From the cell containing the given text, extract its center point as (X, Y) coordinate. 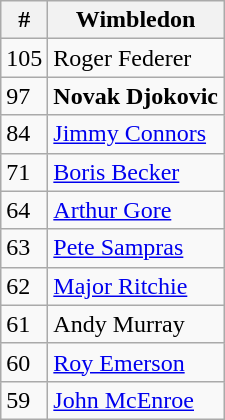
Andy Murray (136, 324)
62 (24, 286)
Roy Emerson (136, 362)
63 (24, 248)
Novak Djokovic (136, 96)
Roger Federer (136, 58)
John McEnroe (136, 400)
Arthur Gore (136, 210)
71 (24, 172)
Major Ritchie (136, 286)
60 (24, 362)
Pete Sampras (136, 248)
64 (24, 210)
97 (24, 96)
105 (24, 58)
Boris Becker (136, 172)
# (24, 20)
59 (24, 400)
61 (24, 324)
Jimmy Connors (136, 134)
Wimbledon (136, 20)
84 (24, 134)
